Scan for the cell matching the given text and deliver its (x, y) coordinate at center. 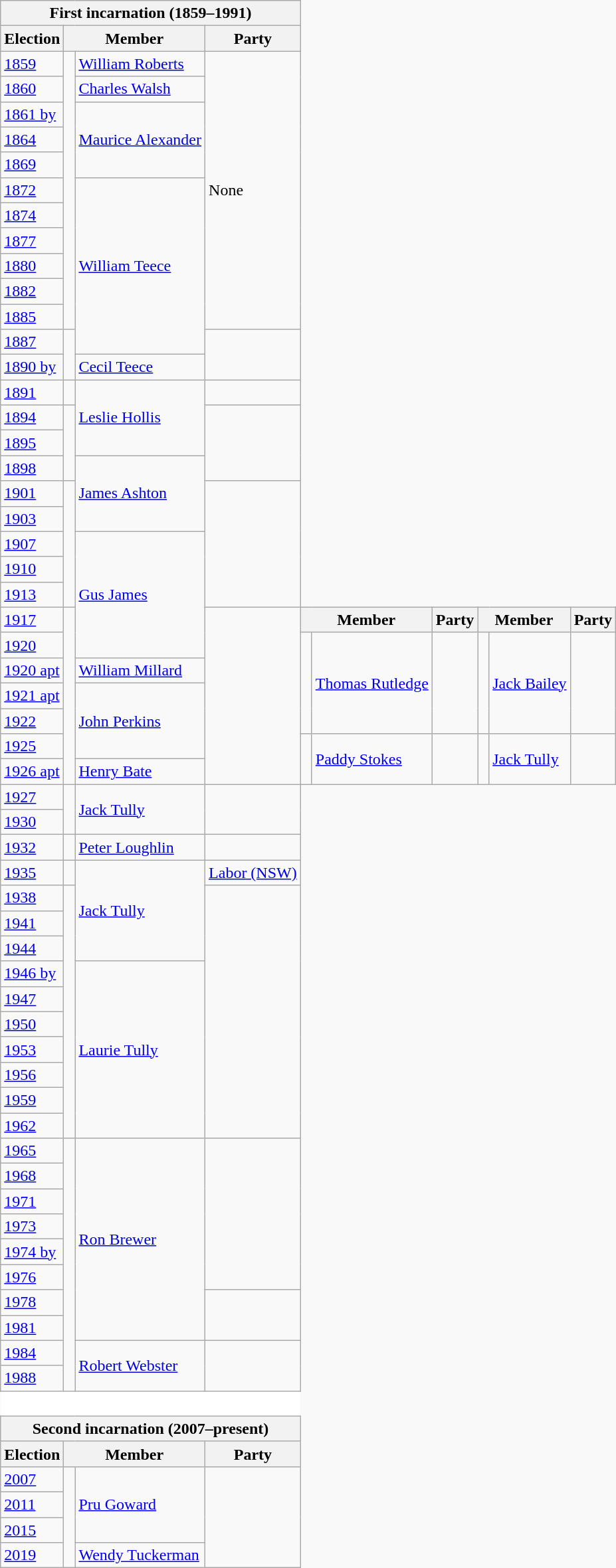
Leslie Hollis (140, 418)
Second incarnation (2007–present) (150, 1429)
1978 (32, 1302)
1935 (32, 873)
1898 (32, 468)
1910 (32, 569)
Jack Bailey (530, 683)
1907 (32, 544)
Thomas Rutledge (372, 683)
William Millard (140, 670)
1981 (32, 1328)
Labor (NSW) (253, 873)
1962 (32, 1126)
1941 (32, 923)
1926 apt (32, 772)
Peter Loughlin (140, 847)
1872 (32, 190)
William Teece (140, 266)
1885 (32, 317)
1938 (32, 898)
1976 (32, 1277)
1968 (32, 1176)
1895 (32, 443)
1956 (32, 1075)
Robert Webster (140, 1365)
1869 (32, 165)
1864 (32, 139)
1973 (32, 1227)
1882 (32, 291)
1944 (32, 948)
Ron Brewer (140, 1239)
2007 (32, 1479)
Paddy Stokes (372, 759)
1950 (32, 1024)
1859 (32, 64)
Gus James (140, 594)
1930 (32, 822)
Laurie Tully (140, 1049)
1932 (32, 847)
1922 (32, 721)
1959 (32, 1100)
2019 (32, 1555)
Wendy Tuckerman (140, 1555)
1894 (32, 418)
1920 (32, 645)
1890 by (32, 367)
Henry Bate (140, 772)
1874 (32, 215)
2011 (32, 1504)
1921 apt (32, 695)
1927 (32, 797)
1901 (32, 493)
First incarnation (1859–1991) (150, 13)
1946 by (32, 974)
Charles Walsh (140, 89)
1947 (32, 999)
1920 apt (32, 670)
1925 (32, 746)
Maurice Alexander (140, 139)
Cecil Teece (140, 367)
1984 (32, 1353)
William Roberts (140, 64)
1974 by (32, 1252)
1877 (32, 240)
1903 (32, 519)
2015 (32, 1529)
John Perkins (140, 721)
Pru Goward (140, 1504)
1861 by (32, 114)
1988 (32, 1378)
1917 (32, 620)
1965 (32, 1151)
None (253, 190)
1860 (32, 89)
James Ashton (140, 493)
1913 (32, 594)
1971 (32, 1201)
1880 (32, 266)
1953 (32, 1049)
1891 (32, 392)
1887 (32, 342)
